Scan for the cell matching the given text and deliver its [X, Y] coordinate at center. 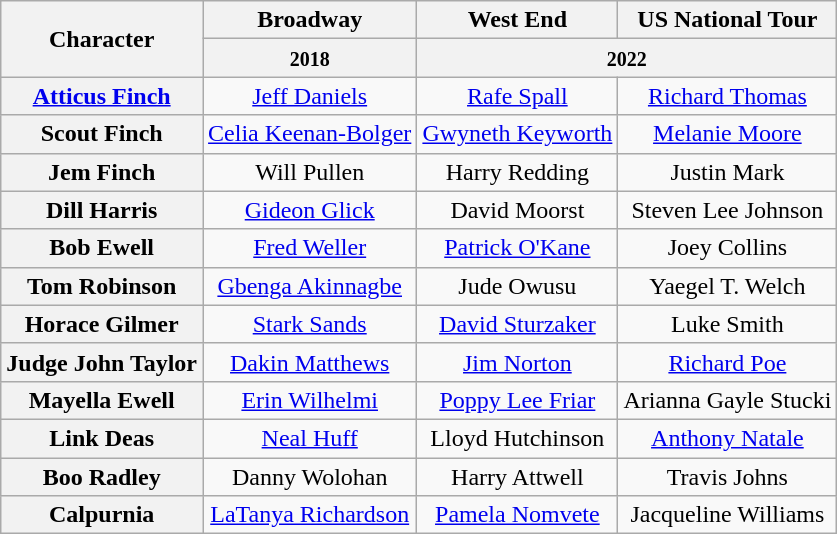
Joey Collins [728, 248]
Bob Ewell [102, 248]
Judge John Taylor [102, 362]
Travis Johns [728, 477]
Scout Finch [102, 134]
2018 [310, 58]
Mayella Ewell [102, 400]
Luke Smith [728, 324]
West End [518, 20]
Richard Thomas [728, 96]
Justin Mark [728, 172]
Patrick O'Kane [518, 248]
Melanie Moore [728, 134]
Calpurnia [102, 515]
David Sturzaker [518, 324]
Celia Keenan-Bolger [310, 134]
Character [102, 39]
Poppy Lee Friar [518, 400]
LaTanya Richardson [310, 515]
Arianna Gayle Stucki [728, 400]
Gideon Glick [310, 210]
2022 [627, 58]
Gwyneth Keyworth [518, 134]
Will Pullen [310, 172]
Dakin Matthews [310, 362]
Dill Harris [102, 210]
Harry Attwell [518, 477]
Lloyd Hutchinson [518, 438]
US National Tour [728, 20]
Broadway [310, 20]
Jem Finch [102, 172]
Boo Radley [102, 477]
Harry Redding [518, 172]
Erin Wilhelmi [310, 400]
Jim Norton [518, 362]
Anthony Natale [728, 438]
Jude Owusu [518, 286]
Horace Gilmer [102, 324]
Pamela Nomvete [518, 515]
Tom Robinson [102, 286]
Fred Weller [310, 248]
Yaegel T. Welch [728, 286]
Atticus Finch [102, 96]
Gbenga Akinnagbe [310, 286]
Danny Wolohan [310, 477]
Link Deas [102, 438]
Neal Huff [310, 438]
Jeff Daniels [310, 96]
Rafe Spall [518, 96]
Steven Lee Johnson [728, 210]
David Moorst [518, 210]
Richard Poe [728, 362]
Jacqueline Williams [728, 515]
Stark Sands [310, 324]
